For the text-containing cell, return its midpoint in (X, Y) coordinate format. 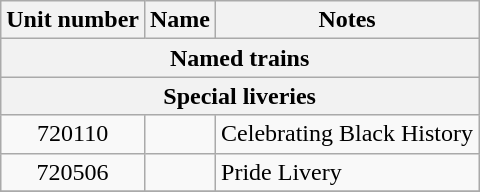
Notes (348, 20)
Named trains (240, 58)
Special liveries (240, 96)
Pride Livery (348, 172)
720110 (73, 134)
Celebrating Black History (348, 134)
720506 (73, 172)
Name (180, 20)
Unit number (73, 20)
